Search for the cell housing the specified text and yield its [x, y] center coordinate. 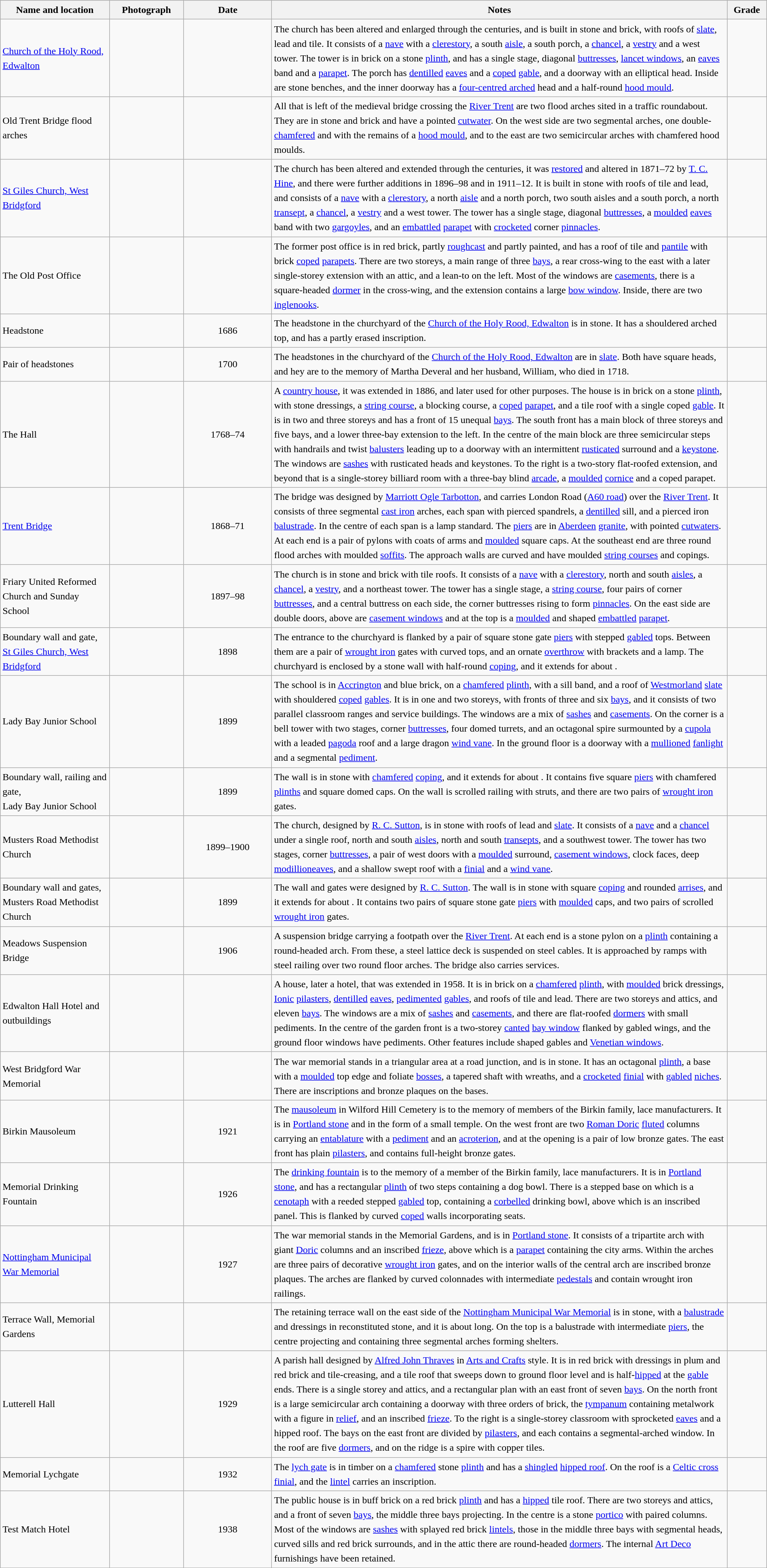
Test Match Hotel [55, 1530]
St Giles Church, West Bridgford [55, 198]
1686 [228, 331]
Old Trent Bridge flood arches [55, 128]
1700 [228, 364]
Boundary wall, railing and gate,Lady Bay Junior School [55, 792]
1899–1900 [228, 847]
West Bridgford War Memorial [55, 1076]
Headstone [55, 331]
1868–71 [228, 526]
Name and location [55, 10]
1938 [228, 1530]
The Hall [55, 434]
Memorial Drinking Fountain [55, 1194]
Friary United Reformed Church and Sunday School [55, 596]
Lady Bay Junior School [55, 722]
Church of the Holy Rood, Edwalton [55, 58]
1768–74 [228, 434]
1898 [228, 651]
Date [228, 10]
1932 [228, 1474]
Birkin Mausoleum [55, 1132]
1926 [228, 1194]
Boundary wall and gates,Musters Road Methodist Church [55, 903]
Terrace Wall, Memorial Gardens [55, 1327]
Edwalton Hall Hotel and outbuildings [55, 1014]
1906 [228, 950]
Nottingham Municipal War Memorial [55, 1264]
Musters Road Methodist Church [55, 847]
Photograph [146, 10]
Grade [747, 10]
Memorial Lychgate [55, 1474]
1929 [228, 1404]
The Old Post Office [55, 275]
Lutterell Hall [55, 1404]
1921 [228, 1132]
1897–98 [228, 596]
Pair of headstones [55, 364]
1927 [228, 1264]
Trent Bridge [55, 526]
Notes [499, 10]
Meadows Suspension Bridge [55, 950]
Boundary wall and gate,St Giles Church, West Bridgford [55, 651]
